Return the (x, y) coordinate for the center point of the cell that contains the specified text.  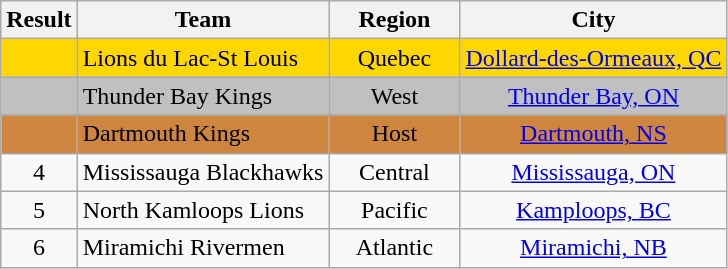
Host (394, 134)
Result (39, 20)
5 (39, 210)
Central (394, 172)
Thunder Bay, ON (594, 96)
Lions du Lac-St Louis (203, 58)
Mississauga Blackhawks (203, 172)
6 (39, 248)
Kamploops, BC (594, 210)
Atlantic (394, 248)
West (394, 96)
North Kamloops Lions (203, 210)
Dollard-des-Ormeaux, QC (594, 58)
Mississauga, ON (594, 172)
Team (203, 20)
Miramichi Rivermen (203, 248)
4 (39, 172)
Dartmouth, NS (594, 134)
Pacific (394, 210)
City (594, 20)
Miramichi, NB (594, 248)
Dartmouth Kings (203, 134)
Quebec (394, 58)
Thunder Bay Kings (203, 96)
Region (394, 20)
